Pinpoint the cell where the given text exists, returning its (X, Y) midpoint coordinate. 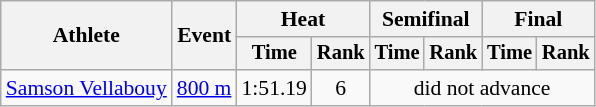
Event (204, 36)
Semifinal (426, 19)
Heat (302, 19)
800 m (204, 88)
did not advance (482, 88)
Final (538, 19)
1:51.19 (274, 88)
Samson Vellabouy (86, 88)
6 (341, 88)
Athlete (86, 36)
